Return [x, y] of the center of cell containing provided text 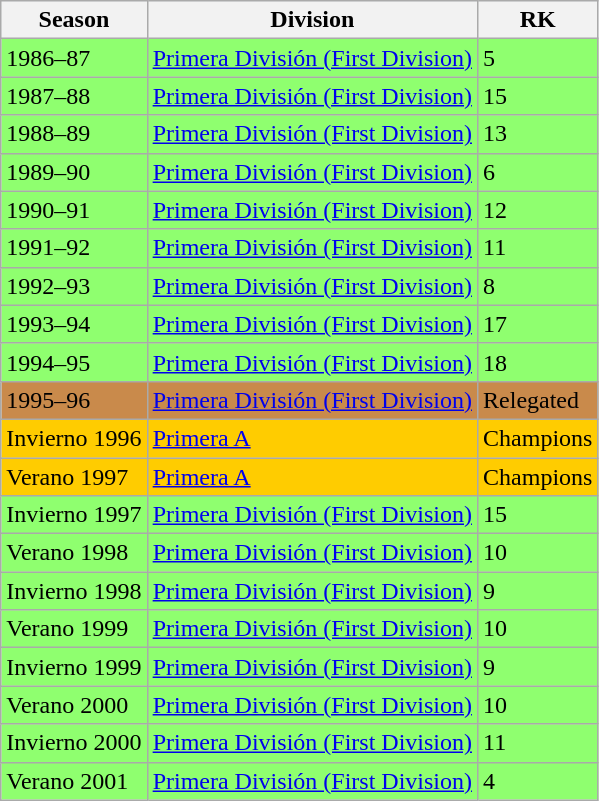
17 [538, 324]
Verano 1998 [74, 553]
Division [312, 20]
4 [538, 781]
8 [538, 286]
Verano 1997 [74, 477]
1986–87 [74, 58]
6 [538, 172]
Invierno 1996 [74, 438]
Invierno 1999 [74, 667]
Season [74, 20]
Verano 1999 [74, 629]
Invierno 1997 [74, 515]
1990–91 [74, 210]
Relegated [538, 400]
13 [538, 134]
1994–95 [74, 362]
1993–94 [74, 324]
RK [538, 20]
5 [538, 58]
Invierno 1998 [74, 591]
Invierno 2000 [74, 743]
1987–88 [74, 96]
1988–89 [74, 134]
Verano 2001 [74, 781]
1989–90 [74, 172]
1992–93 [74, 286]
Verano 2000 [74, 705]
1991–92 [74, 248]
18 [538, 362]
1995–96 [74, 400]
12 [538, 210]
